Capture the cell that displays the provided text and extract its [x, y] central coordinate. 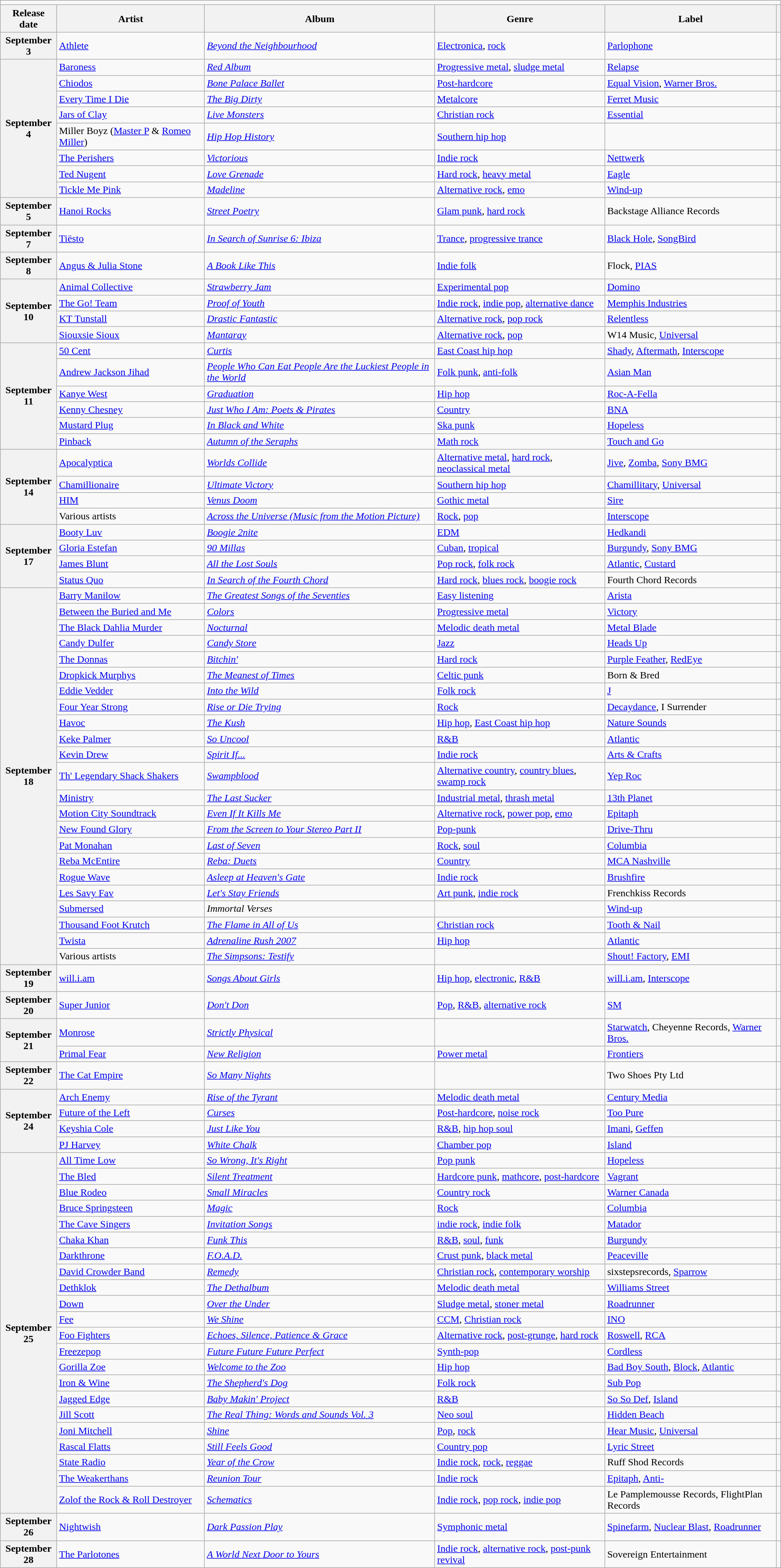
So Wrong, It's Right [320, 1161]
Hear Music, Universal [690, 1431]
Red Album [320, 67]
Tooth & Nail [690, 925]
The Last Sucker [320, 798]
Folk punk, anti-folk [520, 372]
Roswell, RCA [690, 1335]
Alternative rock, pop [520, 335]
Williams Street [690, 1287]
PJ Harvey [131, 1145]
Songs About Girls [320, 978]
The Meanest of Times [320, 675]
Ted Nugent [131, 174]
Just Who I Am: Poets & Pirates [320, 410]
Rise of the Tyrant [320, 1097]
Mantaray [320, 335]
Shout! Factory, EMI [690, 956]
The Cave Singers [131, 1224]
Hard rock, heavy metal [520, 174]
Schematics [320, 1500]
Hardcore punk, mathcore, post-hardcore [520, 1176]
The Flame in All of Us [320, 925]
Rock, soul [520, 845]
Frontiers [690, 1054]
Alternative rock, pop rock [520, 319]
Backstage Alliance Records [690, 211]
EDM [520, 532]
September26 [28, 1527]
Live Monsters [320, 115]
Century Media [690, 1097]
Neo soul [520, 1415]
Keke Palmer [131, 738]
September21 [28, 1040]
Brushfire [690, 877]
Progressive metal, sludge metal [520, 67]
Monrose [131, 1032]
Alternative rock, power pop, emo [520, 814]
Every Time I Die [131, 99]
A Book Like This [320, 266]
Hard rock, blues rock, boogie rock [520, 580]
The Real Thing: Words and Sounds Vol. 3 [320, 1415]
Country rock [520, 1192]
Tickle Me Pink [131, 190]
Blue Rodeo [131, 1192]
Across the Universe (Music from the Motion Picture) [320, 516]
The Cat Empire [131, 1075]
Nocturnal [320, 627]
Alternative rock, post-grunge, hard rock [520, 1335]
September14 [28, 487]
Magic [320, 1208]
Don't Don [320, 1005]
90 Millas [320, 548]
will.i.am, Interscope [690, 978]
Epitaph [690, 814]
Silent Treatment [320, 1176]
Black Hole, SongBird [690, 238]
Crust punk, black metal [520, 1256]
Proof of Youth [320, 303]
Between the Buried and Me [131, 612]
The Perishers [131, 158]
Invitation Songs [320, 1224]
Glam punk, hard rock [520, 211]
Status Quo [131, 580]
The Go! Team [131, 303]
Baroness [131, 67]
Electronica, rock [520, 46]
September3 [28, 46]
Pop punk [520, 1161]
Sub Pop [690, 1383]
Last of Seven [320, 845]
Island [690, 1145]
Les Savy Fav [131, 893]
Strictly Physical [320, 1032]
Math rock [520, 441]
Rock, pop [520, 516]
Too Pure [690, 1113]
Autumn of the Seraphs [320, 441]
Twista [131, 941]
Jill Scott [131, 1415]
Thousand Foot Krutch [131, 925]
Curtis [320, 351]
Rascal Flatts [131, 1447]
Funk This [320, 1240]
September10 [28, 311]
Joni Mitchell [131, 1431]
The Donnas [131, 659]
Arts & Crafts [690, 754]
R&B, hip hop soul [520, 1129]
Experimental pop [520, 287]
Animal Collective [131, 287]
Celtic punk [520, 675]
Eagle [690, 174]
Eddie Vedder [131, 691]
People Who Can Eat People Are the Luckiest People in the World [320, 372]
Hedkandi [690, 532]
Beyond the Neighbourhood [320, 46]
In Search of the Fourth Chord [320, 580]
Release date [28, 18]
Year of the Crow [320, 1462]
Trance, progressive trance [520, 238]
Bone Palace Ballet [320, 83]
Touch and Go [690, 441]
Metalcore [520, 99]
Strawberry Jam [320, 287]
Immortal Verses [320, 909]
Relentless [690, 319]
Label [690, 18]
So Uncool [320, 738]
Chamber pop [520, 1145]
Mustard Plug [131, 425]
Starwatch, Cheyenne Records, Warner Bros. [690, 1032]
Roadrunner [690, 1303]
Nettwerk [690, 158]
Candy Store [320, 643]
Metal Blade [690, 627]
Pinback [131, 441]
Epitaph, Anti- [690, 1478]
Sire [690, 500]
Angus & Julia Stone [131, 266]
The Parlotones [131, 1554]
Victory [690, 612]
Parlophone [690, 46]
Future Future Future Perfect [320, 1351]
Th' Legendary Shack Shakers [131, 776]
Kanye West [131, 394]
Asleep at Heaven's Gate [320, 877]
Ferret Music [690, 99]
Foo Fighters [131, 1335]
Reba McEntire [131, 861]
Sludge metal, stoner metal [520, 1303]
Jars of Clay [131, 115]
Keyshia Cole [131, 1129]
We Shine [320, 1319]
Gorilla Zoe [131, 1367]
Pat Monahan [131, 845]
Freezepop [131, 1351]
Small Miracles [320, 1192]
Hanoi Rocks [131, 211]
Hard rock [520, 659]
September7 [28, 238]
The Black Dahlia Murder [131, 627]
Baby Makin' Project [320, 1399]
September17 [28, 556]
Indie rock, rock, reggae [520, 1462]
Ska punk [520, 425]
50 Cent [131, 351]
September28 [28, 1554]
Essential [690, 115]
Madeline [320, 190]
CCM, Christian rock [520, 1319]
Nightwish [131, 1527]
Pop, R&B, alternative rock [520, 1005]
The Greatest Songs of the Seventies [320, 596]
White Chalk [320, 1145]
Love Grenade [320, 174]
Barry Manilow [131, 596]
Ruff Shod Records [690, 1462]
Vagrant [690, 1176]
Still Feels Good [320, 1447]
Bitchin' [320, 659]
will.i.am [131, 978]
Chaka Khan [131, 1240]
The Weakerthans [131, 1478]
Sovereign Entertainment [690, 1554]
Power metal [520, 1054]
September22 [28, 1075]
J [690, 691]
Street Poetry [320, 211]
Nature Sounds [690, 723]
September18 [28, 776]
Matador [690, 1224]
September25 [28, 1333]
BNA [690, 410]
Easy listening [520, 596]
W14 Music, Universal [690, 335]
David Crowder Band [131, 1272]
The Big Dirty [320, 99]
Cordless [690, 1351]
Asian Man [690, 372]
Remedy [320, 1272]
Memphis Industries [690, 303]
indie rock, indie folk [520, 1224]
In Black and White [320, 425]
Alternative country, country blues, swamp rock [520, 776]
Graduation [320, 394]
Domino [690, 287]
East Coast hip hop [520, 351]
Down [131, 1303]
Candy Dulfer [131, 643]
From the Screen to Your Stereo Part II [320, 830]
The Dethalbum [320, 1287]
In Search of Sunrise 6: Ibiza [320, 238]
The Kush [320, 723]
R&B, soul, funk [520, 1240]
State Radio [131, 1462]
Ministry [131, 798]
Country pop [520, 1447]
Let's Stay Friends [320, 893]
Industrial metal, thrash metal [520, 798]
Art punk, indie rock [520, 893]
Even If It Kills Me [320, 814]
Darkthrone [131, 1256]
Indie rock, alternative rock, post-punk revival [520, 1554]
Ultimate Victory [320, 484]
Symphonic metal [520, 1527]
Genre [520, 18]
Kenny Chesney [131, 410]
Alternative rock, emo [520, 190]
13th Planet [690, 798]
Jazz [520, 643]
Just Like You [320, 1129]
Rogue Wave [131, 877]
Havoc [131, 723]
Imani, Geffen [690, 1129]
The Shepherd's Dog [320, 1383]
Roc-A-Fella [690, 394]
Shady, Aftermath, Interscope [690, 351]
Album [320, 18]
Submersed [131, 909]
Chamillionaire [131, 484]
Welcome to the Zoo [320, 1367]
Reba: Duets [320, 861]
Primal Fear [131, 1054]
HIM [131, 500]
Two Shoes Pty Ltd [690, 1075]
Siouxsie Sioux [131, 335]
Zolof the Rock & Roll Destroyer [131, 1500]
Hip hop, East Coast hip hop [520, 723]
September4 [28, 129]
Echoes, Silence, Patience & Grace [320, 1335]
Dark Passion Play [320, 1527]
INO [690, 1319]
Frenchkiss Records [690, 893]
Post-hardcore [520, 83]
Iron & Wine [131, 1383]
Synth-pop [520, 1351]
September24 [28, 1120]
Le Pamplemousse Records, FlightPlan Records [690, 1500]
Bruce Springsteen [131, 1208]
A World Next Door to Yours [320, 1554]
Fourth Chord Records [690, 580]
New Found Glory [131, 830]
Future of the Left [131, 1113]
Christian rock, contemporary worship [520, 1272]
Fee [131, 1319]
Spirit If... [320, 754]
Relapse [690, 67]
Andrew Jackson Jihad [131, 372]
Colors [320, 612]
Rise or Die Trying [320, 707]
Spinefarm, Nuclear Blast, Roadrunner [690, 1527]
Pop rock, folk rock [520, 564]
Flock, PIAS [690, 266]
So Many Nights [320, 1075]
Peaceville [690, 1256]
sixstepsrecords, Sparrow [690, 1272]
September19 [28, 978]
Venus Doom [320, 500]
Equal Vision, Warner Bros. [690, 83]
Interscope [690, 516]
Cuban, tropical [520, 548]
Warner Canada [690, 1192]
September8 [28, 266]
Dropkick Murphys [131, 675]
Tiësto [131, 238]
So So Def, Island [690, 1399]
Atlantic, Custard [690, 564]
Pop, rock [520, 1431]
All Time Low [131, 1161]
Super Junior [131, 1005]
Arista [690, 596]
Burgundy [690, 1240]
Born & Bred [690, 675]
Into the Wild [320, 691]
Lyric Street [690, 1447]
Jagged Edge [131, 1399]
Over the Under [320, 1303]
Victorious [320, 158]
Post-hardcore, noise rock [520, 1113]
Jive, Zomba, Sony BMG [690, 463]
Miller Boyz (Master P & Romeo Miller) [131, 136]
Shine [320, 1431]
KT Tunstall [131, 319]
Dethklok [131, 1287]
Indie rock, indie pop, alternative dance [520, 303]
The Bled [131, 1176]
Chiodos [131, 83]
Kevin Drew [131, 754]
Hip hop, electronic, R&B [520, 978]
Purple Feather, RedEye [690, 659]
Alternative metal, hard rock, neoclassical metal [520, 463]
September20 [28, 1005]
Indie folk [520, 266]
Boogie 2nite [320, 532]
Hidden Beach [690, 1415]
Apocalyptica [131, 463]
Curses [320, 1113]
Athlete [131, 46]
Drastic Fantastic [320, 319]
Chamillitary, Universal [690, 484]
Gothic metal [520, 500]
SM [690, 1005]
The Simpsons: Testify [320, 956]
Artist [131, 18]
F.O.A.D. [320, 1256]
James Blunt [131, 564]
Reunion Tour [320, 1478]
Hip Hop History [320, 136]
Burgundy, Sony BMG [690, 548]
September5 [28, 211]
New Religion [320, 1054]
September11 [28, 396]
Booty Luv [131, 532]
Swampblood [320, 776]
All the Lost Souls [320, 564]
Yep Roc [690, 776]
Four Year Strong [131, 707]
MCA Nashville [690, 861]
Progressive metal [520, 612]
Decaydance, I Surrender [690, 707]
Motion City Soundtrack [131, 814]
Adrenaline Rush 2007 [320, 941]
Worlds Collide [320, 463]
Gloria Estefan [131, 548]
Heads Up [690, 643]
Drive-Thru [690, 830]
Bad Boy South, Block, Atlantic [690, 1367]
Pop-punk [520, 830]
Arch Enemy [131, 1097]
Indie rock, pop rock, indie pop [520, 1500]
